Scan for the cell matching the given text and deliver its (X, Y) coordinate at center. 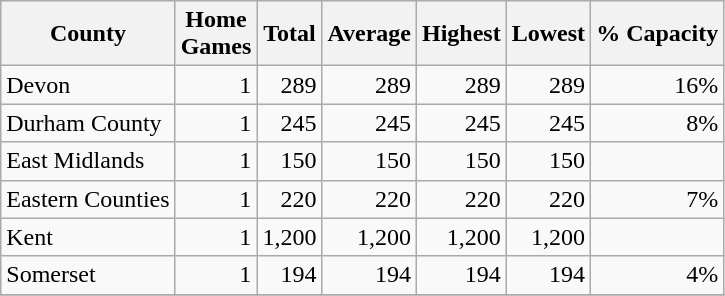
HomeGames (216, 34)
Devon (88, 85)
Average (370, 34)
East Midlands (88, 161)
Eastern Counties (88, 199)
Highest (461, 34)
Durham County (88, 123)
% Capacity (658, 34)
County (88, 34)
8% (658, 123)
7% (658, 199)
Somerset (88, 275)
Total (290, 34)
4% (658, 275)
16% (658, 85)
Kent (88, 237)
Lowest (548, 34)
